Pinpoint the cell where the given text exists, returning its [x, y] midpoint coordinate. 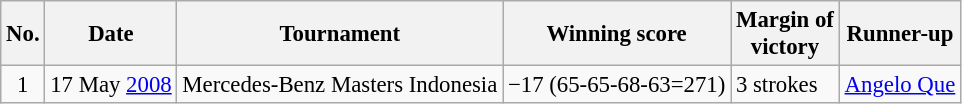
Margin ofvictory [786, 34]
No. [23, 34]
Mercedes-Benz Masters Indonesia [340, 85]
Tournament [340, 34]
3 strokes [786, 85]
Angelo Que [900, 85]
17 May 2008 [111, 85]
−17 (65-65-68-63=271) [617, 85]
1 [23, 85]
Date [111, 34]
Winning score [617, 34]
Runner-up [900, 34]
